Scan for the cell matching the given text and deliver its (x, y) coordinate at center. 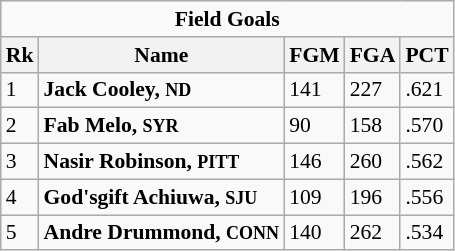
Jack Cooley, ND (161, 90)
Andre Drummond, CONN (161, 233)
109 (314, 197)
Nasir Robinson, PITT (161, 162)
1 (20, 90)
140 (314, 233)
4 (20, 197)
.621 (426, 90)
.570 (426, 126)
.562 (426, 162)
90 (314, 126)
2 (20, 126)
PCT (426, 55)
Rk (20, 55)
196 (373, 197)
Name (161, 55)
God'sgift Achiuwa, SJU (161, 197)
FGM (314, 55)
Field Goals (228, 19)
146 (314, 162)
.556 (426, 197)
FGA (373, 55)
.534 (426, 233)
158 (373, 126)
227 (373, 90)
3 (20, 162)
260 (373, 162)
262 (373, 233)
141 (314, 90)
5 (20, 233)
Fab Melo, SYR (161, 126)
